Detect which cell encompasses the target text, then output its (X, Y) center coordinate. 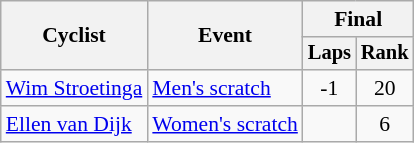
20 (385, 88)
Event (225, 36)
Ellen van Dijk (74, 124)
Wim Stroetinga (74, 88)
6 (385, 124)
Laps (330, 54)
Rank (385, 54)
Men's scratch (225, 88)
Final (358, 19)
-1 (330, 88)
Women's scratch (225, 124)
Cyclist (74, 36)
